From the cell containing the given text, extract its center point as (x, y) coordinate. 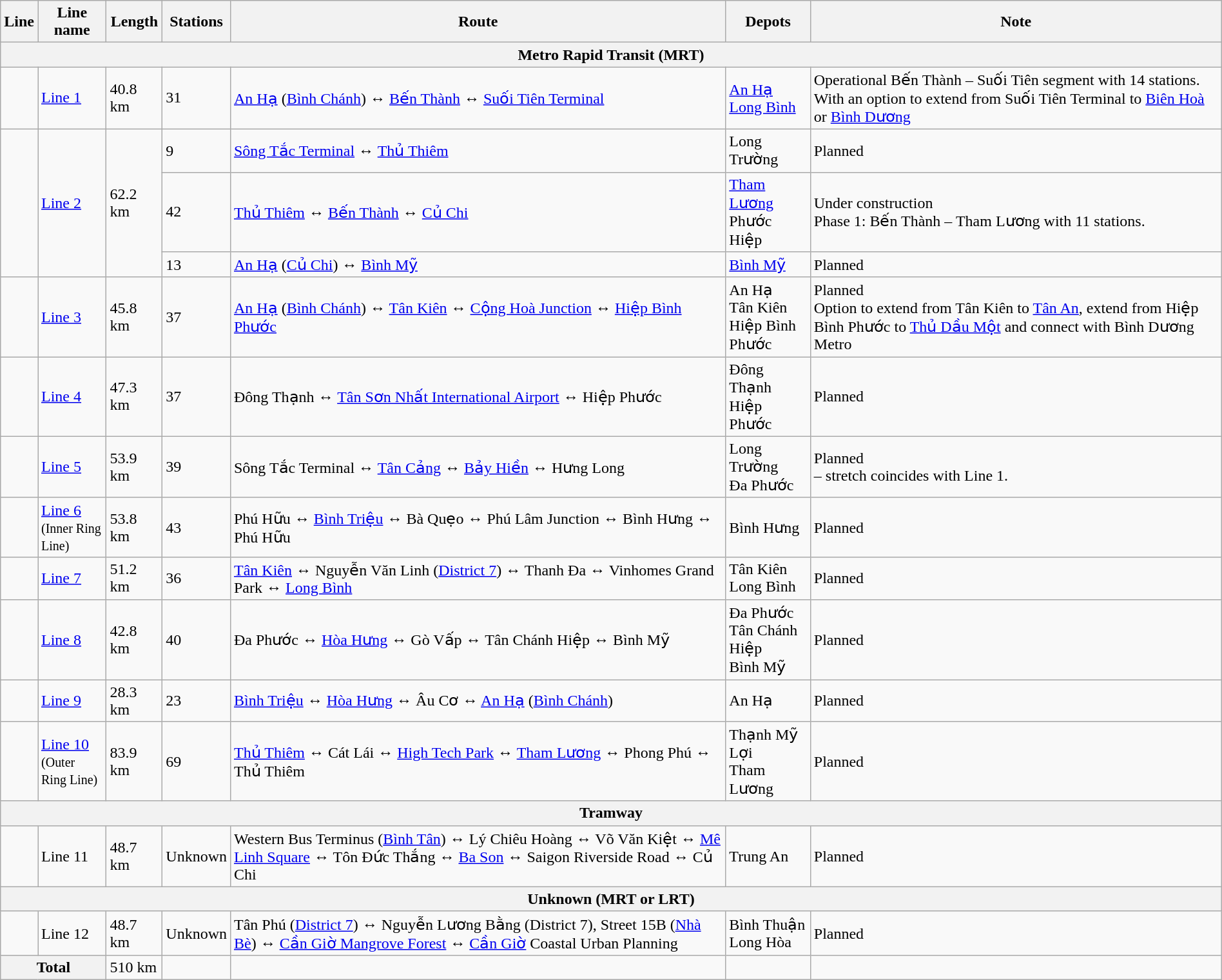
Depots (768, 22)
Đông Thạnh ↔ Tân Sơn Nhất International Airport ↔ Hiệp Phước (478, 397)
31 (197, 98)
An Hạ (Bình Chánh) ↔ Tân Kiên ↔ Cộng Hoà Junction ↔ Hiệp Bình Phước (478, 317)
Tramway (611, 813)
Bình Triệu ↔ Hòa Hưng ↔ Âu Cơ ↔ An Hạ (Bình Chánh) (478, 700)
Đa PhướcTân Chánh HiệpBình Mỹ (768, 640)
Sông Tắc Terminal ↔ Thủ Thiêm (478, 151)
Planned – stretch coincides with Line 1. (1016, 466)
Tân Kiên ↔ Nguyễn Văn Linh (District 7) ↔ Thanh Đa ↔ Vinhomes Grand Park ↔ Long Bình (478, 579)
Operational Bến Thành – Suối Tiên segment with 14 stations.With an option to extend from Suối Tiên Terminal to Biên Hoà or Bình Dương (1016, 98)
Total (53, 967)
An HạTân KiênHiệp Bình Phước (768, 317)
69 (197, 762)
Line name (72, 22)
Line 12 (72, 933)
Thạnh Mỹ Lợi Tham Lương (768, 762)
Đa Phước ↔ Hòa Hưng ↔ Gò Vấp ↔ Tân Chánh Hiệp ↔ Bình Mỹ (478, 640)
Long Trường (768, 151)
Đông ThạnhHiệp Phước (768, 397)
Western Bus Terminus (Bình Tân) ↔ Lý Chiêu Hoàng ↔ Võ Văn Kiệt ↔ Mê Linh Square ↔ Tôn Đức Thắng ↔ Ba Son ↔ Saigon Riverside Road ↔ Củ Chi (478, 856)
An Hạ (Củ Chi) ↔ Bình Mỹ (478, 265)
Line 5 (72, 466)
Length (134, 22)
9 (197, 151)
45.8 km (134, 317)
An HạLong Bình (768, 98)
Phú Hữu ↔ Bình Triệu ↔ Bà Quẹo ↔ Phú Lâm Junction ↔ Bình Hưng ↔ Phú Hữu (478, 527)
An Hạ (Bình Chánh) ↔ Bến Thành ↔ Suối Tiên Terminal (478, 98)
42.8 km (134, 640)
36 (197, 579)
510 km (134, 967)
53.9 km (134, 466)
Sông Tắc Terminal ↔ Tân Cảng ↔ Bảy Hiền ↔ Hưng Long (478, 466)
42 (197, 212)
Line 7 (72, 579)
43 (197, 527)
Tân Phú (District 7) ↔ Nguyễn Lương Bằng (District 7), Street 15B (Nhà Bè) ↔ Cần Giờ Mangrove Forest ↔ Cần Giờ Coastal Urban Planning (478, 933)
Route (478, 22)
Line 11 (72, 856)
Line 6(Inner Ring Line) (72, 527)
Stations (197, 22)
Under constructionPhase 1: Bến Thành – Tham Lương with 11 stations. (1016, 212)
Long TrườngĐa Phước (768, 466)
40.8 km (134, 98)
Trung An (768, 856)
Thủ Thiêm ↔ Cát Lái ↔ High Tech Park ↔ Tham Lương ↔ Phong Phú ↔ Thủ Thiêm (478, 762)
23 (197, 700)
28.3 km (134, 700)
Line 10(Outer Ring Line) (72, 762)
53.8 km (134, 527)
PlannedOption to extend from Tân Kiên to Tân An, extend from Hiệp Bình Phước to Thủ Dầu Một and connect with Bình Dương Metro (1016, 317)
Line 3 (72, 317)
Line 4 (72, 397)
Bình ThuậnLong Hòa (768, 933)
83.9 km (134, 762)
Bình Mỹ (768, 265)
62.2 km (134, 203)
Line 2 (72, 203)
Thủ Thiêm ↔ Bến Thành ↔ Củ Chi (478, 212)
Tân KiênLong Bình (768, 579)
Note (1016, 22)
Tham LươngPhước Hiệp (768, 212)
13 (197, 265)
Bình Hưng (768, 527)
51.2 km (134, 579)
Line 1 (72, 98)
39 (197, 466)
Unknown (MRT or LRT) (611, 899)
Metro Rapid Transit (MRT) (611, 55)
Line 8 (72, 640)
40 (197, 640)
47.3 km (134, 397)
Line 9 (72, 700)
Line (19, 22)
An Hạ (768, 700)
